Capture the cell that displays the provided text and extract its (x, y) central coordinate. 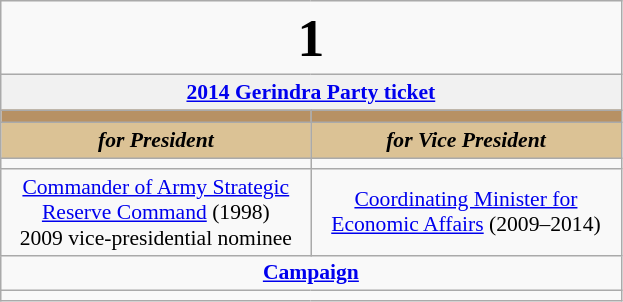
Commander of Army Strategic Reserve Command (1998)2009 vice-presidential nominee (156, 212)
2014 Gerindra Party ticket (311, 92)
Coordinating Minister for Economic Affairs (2009–2014) (466, 212)
Campaign (311, 273)
1 (311, 38)
for President (156, 141)
for Vice President (466, 141)
